Extract the (x, y) coordinate from the center of the cell holding the provided text.  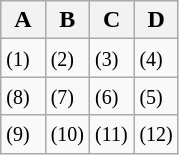
(6) (112, 96)
C (112, 20)
(8) (23, 96)
(10) (67, 134)
(5) (156, 96)
(7) (67, 96)
(1) (23, 58)
(12) (156, 134)
(3) (112, 58)
(2) (67, 58)
(11) (112, 134)
(4) (156, 58)
B (67, 20)
A (23, 20)
(9) (23, 134)
D (156, 20)
